Scan for the cell matching the given text and deliver its [x, y] coordinate at center. 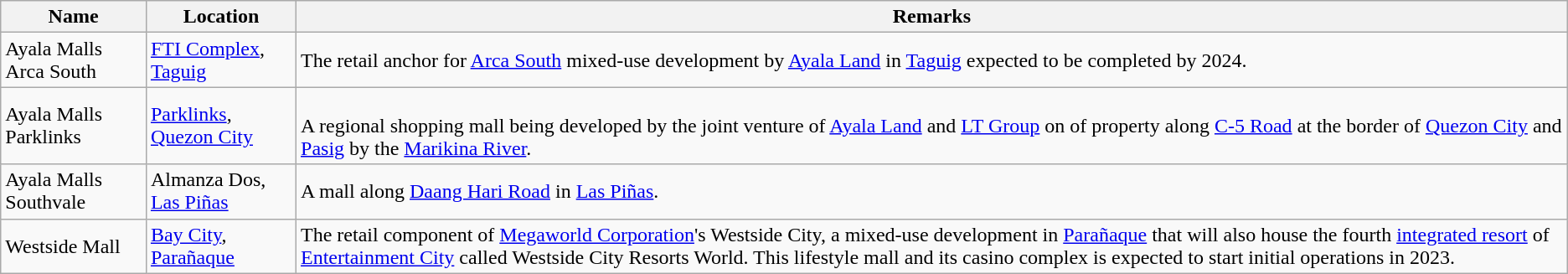
Parklinks, Quezon City [221, 126]
Ayala Malls Arca South [74, 60]
Location [221, 17]
Westside Mall [74, 246]
FTI Complex, Taguig [221, 60]
Almanza Dos, Las Piñas [221, 191]
Ayala Malls Parklinks [74, 126]
The retail anchor for Arca South mixed-use development by Ayala Land in Taguig expected to be completed by 2024. [932, 60]
Remarks [932, 17]
Bay City, Parañaque [221, 246]
A mall along Daang Hari Road in Las Piñas. [932, 191]
Ayala Malls Southvale [74, 191]
Name [74, 17]
